Return [x, y] of the center of cell containing provided text 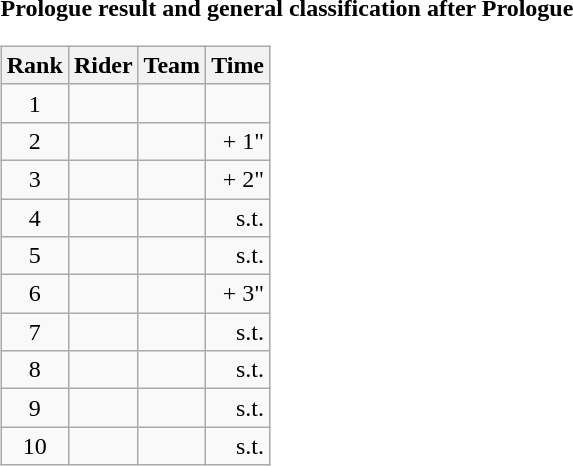
Rank [34, 65]
9 [34, 408]
10 [34, 446]
Team [172, 65]
1 [34, 103]
8 [34, 370]
7 [34, 332]
3 [34, 179]
+ 1" [238, 141]
Rider [103, 65]
2 [34, 141]
+ 2" [238, 179]
4 [34, 217]
Time [238, 65]
5 [34, 256]
6 [34, 294]
+ 3" [238, 294]
